Determine the [x, y] coordinate at the center of the cell enclosing the given text.  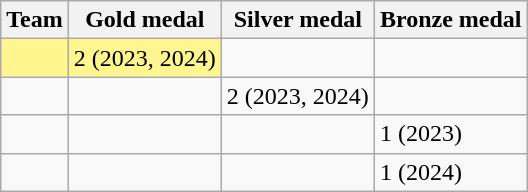
Bronze medal [450, 20]
Gold medal [144, 20]
Silver medal [298, 20]
Team [35, 20]
1 (2024) [450, 172]
1 (2023) [450, 134]
